Provide the [X, Y] coordinate of the cell's center where the given text is located.  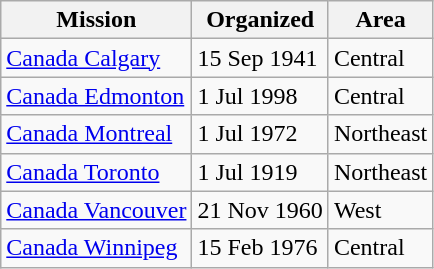
Canada Calgary [96, 58]
1 Jul 1919 [260, 172]
15 Feb 1976 [260, 248]
15 Sep 1941 [260, 58]
Mission [96, 20]
1 Jul 1972 [260, 134]
Area [380, 20]
21 Nov 1960 [260, 210]
West [380, 210]
Canada Toronto [96, 172]
1 Jul 1998 [260, 96]
Organized [260, 20]
Canada Edmonton [96, 96]
Canada Winnipeg [96, 248]
Canada Montreal [96, 134]
Canada Vancouver [96, 210]
